Locate the cell with the specified text and output its [X, Y] center coordinate. 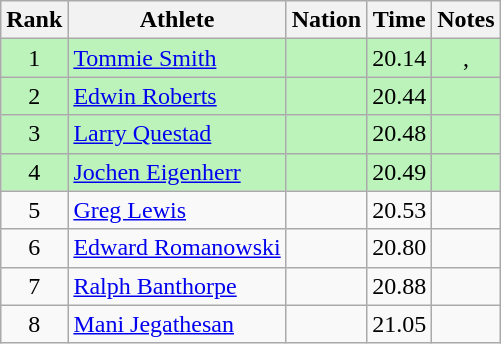
Mani Jegathesan [177, 324]
20.80 [400, 248]
Notes [466, 20]
7 [34, 286]
Ralph Banthorpe [177, 286]
4 [34, 172]
Athlete [177, 20]
Edwin Roberts [177, 96]
3 [34, 134]
20.44 [400, 96]
8 [34, 324]
2 [34, 96]
Greg Lewis [177, 210]
20.48 [400, 134]
Jochen Eigenherr [177, 172]
, [466, 58]
Edward Romanowski [177, 248]
1 [34, 58]
20.14 [400, 58]
20.53 [400, 210]
21.05 [400, 324]
Tommie Smith [177, 58]
Nation [326, 20]
Larry Questad [177, 134]
20.49 [400, 172]
Rank [34, 20]
Time [400, 20]
6 [34, 248]
20.88 [400, 286]
5 [34, 210]
